Locate the cell with the specified text and output its (X, Y) center coordinate. 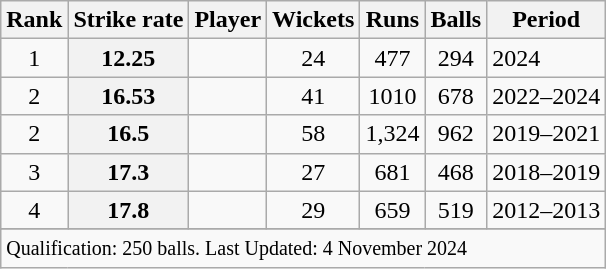
17.3 (128, 172)
Wickets (314, 20)
17.8 (128, 210)
29 (314, 210)
2012–2013 (546, 210)
27 (314, 172)
2024 (546, 58)
962 (456, 134)
2018–2019 (546, 172)
294 (456, 58)
2022–2024 (546, 96)
681 (392, 172)
477 (392, 58)
Rank (34, 20)
678 (456, 96)
519 (456, 210)
Qualification: 250 balls. Last Updated: 4 November 2024 (304, 248)
16.5 (128, 134)
Player (228, 20)
659 (392, 210)
58 (314, 134)
3 (34, 172)
1010 (392, 96)
41 (314, 96)
1,324 (392, 134)
Period (546, 20)
1 (34, 58)
Balls (456, 20)
468 (456, 172)
12.25 (128, 58)
24 (314, 58)
Runs (392, 20)
2019–2021 (546, 134)
16.53 (128, 96)
4 (34, 210)
Strike rate (128, 20)
